Identify which cell holds the provided text, then report its [X, Y] central coordinate. 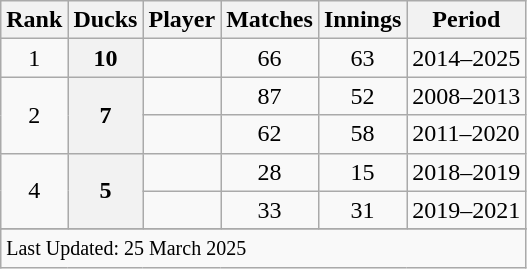
63 [362, 58]
Period [466, 20]
Last Updated: 25 March 2025 [264, 248]
7 [106, 115]
2014–2025 [466, 58]
Rank [34, 20]
62 [270, 134]
2008–2013 [466, 96]
2018–2019 [466, 172]
Ducks [106, 20]
31 [362, 210]
58 [362, 134]
52 [362, 96]
10 [106, 58]
2011–2020 [466, 134]
28 [270, 172]
15 [362, 172]
1 [34, 58]
66 [270, 58]
87 [270, 96]
2 [34, 115]
5 [106, 191]
33 [270, 210]
4 [34, 191]
Innings [362, 20]
2019–2021 [466, 210]
Matches [270, 20]
Player [182, 20]
